Provide the (x, y) coordinate of the cell's center where the given text is located.  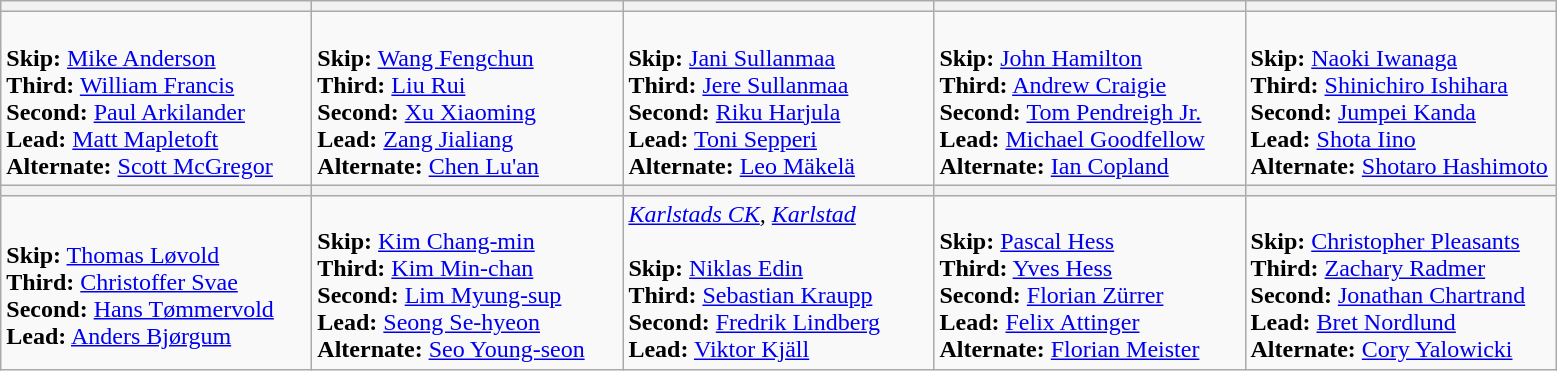
Skip: Kim Chang-min Third: Kim Min-chan Second: Lim Myung-sup Lead: Seong Se-hyeon Alternate: Seo Young-seon (468, 282)
Skip: Christopher Pleasants Third: Zachary Radmer Second: Jonathan Chartrand Lead: Bret Nordlund Alternate: Cory Yalowicki (1400, 282)
Skip: John Hamilton Third: Andrew Craigie Second: Tom Pendreigh Jr. Lead: Michael Goodfellow Alternate: Ian Copland (1090, 98)
Skip: Thomas Løvold Third: Christoffer Svae Second: Hans Tømmervold Lead: Anders Bjørgum (156, 282)
Skip: Mike Anderson Third: William Francis Second: Paul Arkilander Lead: Matt Mapletoft Alternate: Scott McGregor (156, 98)
Skip: Jani Sullanmaa Third: Jere Sullanmaa Second: Riku Harjula Lead: Toni Sepperi Alternate: Leo Mäkelä (778, 98)
Skip: Pascal Hess Third: Yves Hess Second: Florian Zürrer Lead: Felix Attinger Alternate: Florian Meister (1090, 282)
Skip: Naoki Iwanaga Third: Shinichiro Ishihara Second: Jumpei Kanda Lead: Shota Iino Alternate: Shotaro Hashimoto (1400, 98)
Skip: Wang Fengchun Third: Liu Rui Second: Xu Xiaoming Lead: Zang Jialiang Alternate: Chen Lu'an (468, 98)
Karlstads CK, KarlstadSkip: Niklas Edin Third: Sebastian Kraupp Second: Fredrik Lindberg Lead: Viktor Kjäll (778, 282)
